Search for the cell housing the specified text and yield its (x, y) center coordinate. 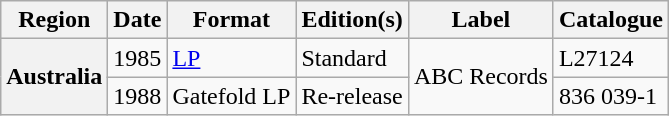
Gatefold LP (232, 96)
1985 (138, 58)
L27124 (610, 58)
Edition(s) (352, 20)
Label (480, 20)
Catalogue (610, 20)
Australia (54, 77)
Format (232, 20)
Date (138, 20)
LP (232, 58)
Re-release (352, 96)
1988 (138, 96)
Standard (352, 58)
836 039-1 (610, 96)
ABC Records (480, 77)
Region (54, 20)
